For the text-containing cell, return its midpoint in [x, y] coordinate format. 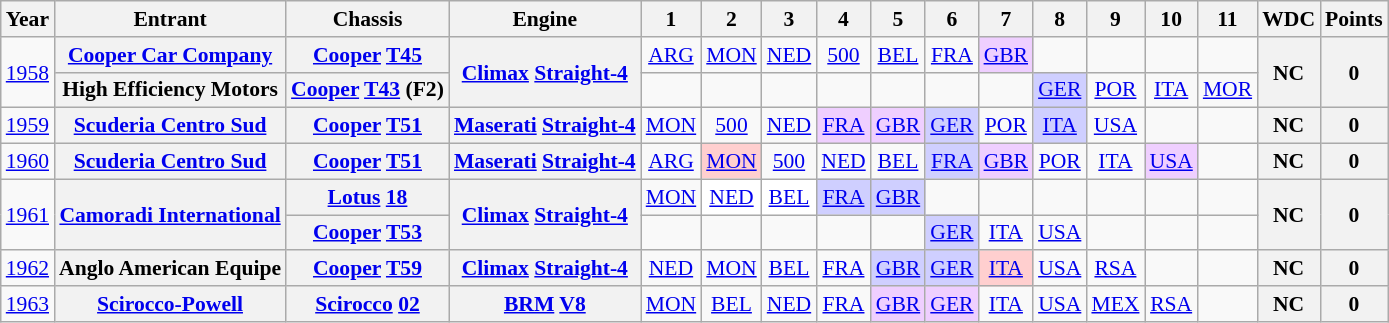
Engine [545, 19]
Cooper Car Company [170, 55]
3 [789, 19]
Camoradi International [170, 214]
Lotus 18 [368, 197]
Cooper T59 [368, 269]
11 [1228, 19]
9 [1115, 19]
Scirocco 02 [368, 304]
MEX [1115, 304]
2 [732, 19]
4 [843, 19]
Chassis [368, 19]
BRM V8 [545, 304]
1960 [28, 162]
7 [1006, 19]
10 [1170, 19]
1961 [28, 214]
Cooper T53 [368, 233]
High Efficiency Motors [170, 90]
6 [952, 19]
WDC [1288, 19]
1959 [28, 126]
1963 [28, 304]
Points [1354, 19]
Anglo American Equipe [170, 269]
Scirocco-Powell [170, 304]
5 [898, 19]
Entrant [170, 19]
1962 [28, 269]
1 [672, 19]
8 [1060, 19]
Cooper T45 [368, 55]
MOR [1228, 90]
Cooper T43 (F2) [368, 90]
Year [28, 19]
1958 [28, 72]
